From the cell containing the given text, extract its center point as [x, y] coordinate. 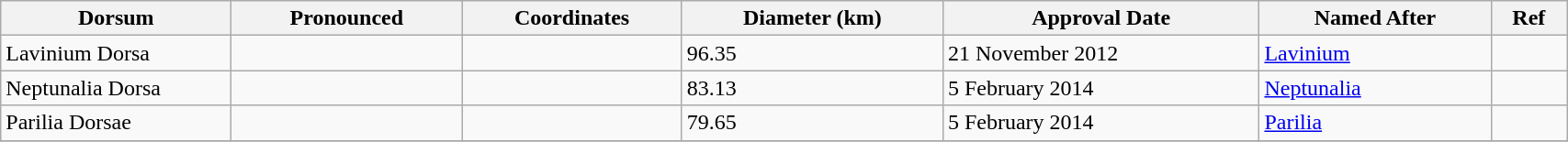
Named After [1375, 18]
Neptunalia [1375, 88]
Parilia Dorsae [116, 123]
Lavinium Dorsa [116, 53]
96.35 [812, 53]
Pronounced [347, 18]
Coordinates [571, 18]
Lavinium [1375, 53]
83.13 [812, 88]
21 November 2012 [1100, 53]
Ref [1529, 18]
Parilia [1375, 123]
79.65 [812, 123]
Dorsum [116, 18]
Approval Date [1100, 18]
Neptunalia Dorsa [116, 88]
Diameter (km) [812, 18]
